Extract the [x, y] coordinate from the center of the cell holding the provided text.  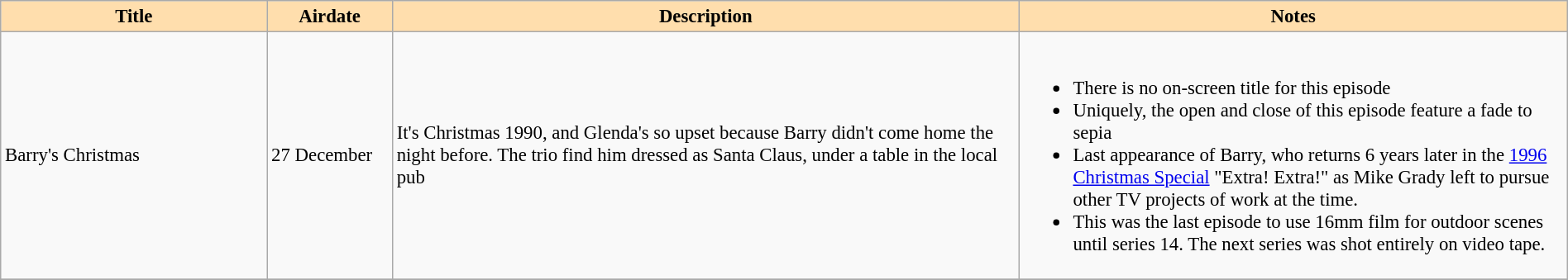
Title [134, 17]
Barry's Christmas [134, 155]
27 December [330, 155]
Notes [1293, 17]
Airdate [330, 17]
Description [705, 17]
